Return [X, Y] of the center of cell containing provided text 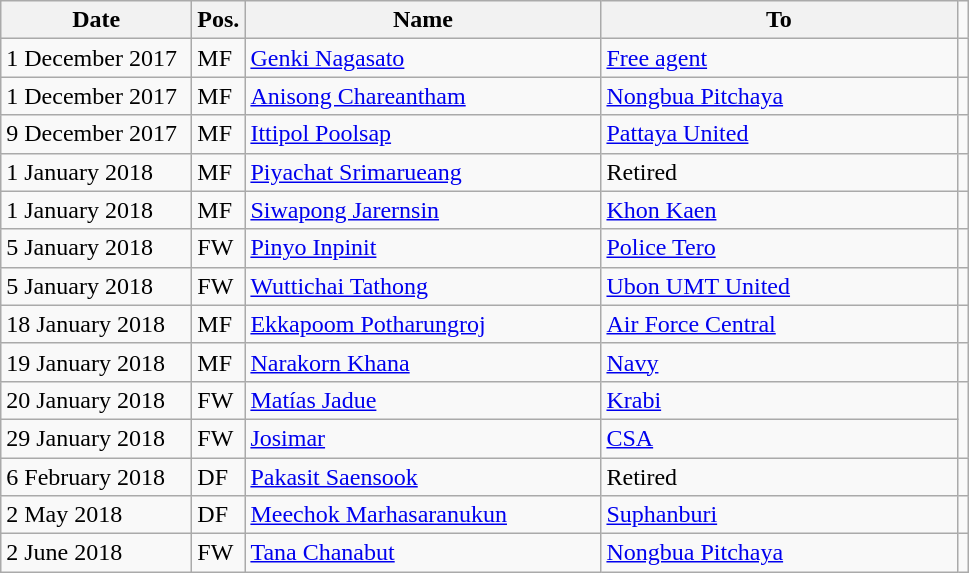
Air Force Central [779, 324]
20 January 2018 [96, 400]
2 May 2018 [96, 515]
Pos. [218, 20]
Ekkapoom Potharungroj [423, 324]
Pakasit Saensook [423, 477]
Josimar [423, 438]
Piyachat Srimarueang [423, 172]
Free agent [779, 58]
Siwapong Jarernsin [423, 210]
Name [423, 20]
Ubon UMT United [779, 286]
CSA [779, 438]
6 February 2018 [96, 477]
Genki Nagasato [423, 58]
Date [96, 20]
Ittipol Poolsap [423, 134]
Navy [779, 362]
29 January 2018 [96, 438]
Police Tero [779, 248]
9 December 2017 [96, 134]
Anisong Chareantham [423, 96]
Pinyo Inpinit [423, 248]
Wuttichai Tathong [423, 286]
Matías Jadue [423, 400]
Khon Kaen [779, 210]
Tana Chanabut [423, 553]
18 January 2018 [96, 324]
To [779, 20]
Krabi [779, 400]
Suphanburi [779, 515]
2 June 2018 [96, 553]
Narakorn Khana [423, 362]
Pattaya United [779, 134]
19 January 2018 [96, 362]
Meechok Marhasaranukun [423, 515]
